From the cell containing the given text, extract its center point as [X, Y] coordinate. 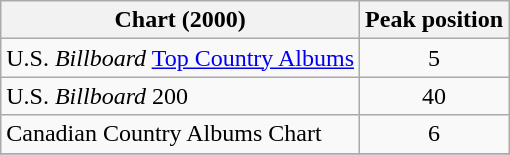
U.S. Billboard Top Country Albums [180, 58]
Canadian Country Albums Chart [180, 134]
40 [434, 96]
6 [434, 134]
Chart (2000) [180, 20]
5 [434, 58]
U.S. Billboard 200 [180, 96]
Peak position [434, 20]
